Extract the [X, Y] coordinate from the center of the cell holding the provided text.  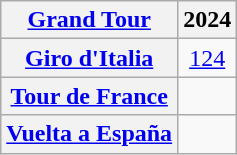
Grand Tour [90, 20]
Tour de France [90, 96]
2024 [208, 20]
Vuelta a España [90, 134]
Giro d'Italia [90, 58]
124 [208, 58]
